Identify which cell holds the provided text, then report its [X, Y] central coordinate. 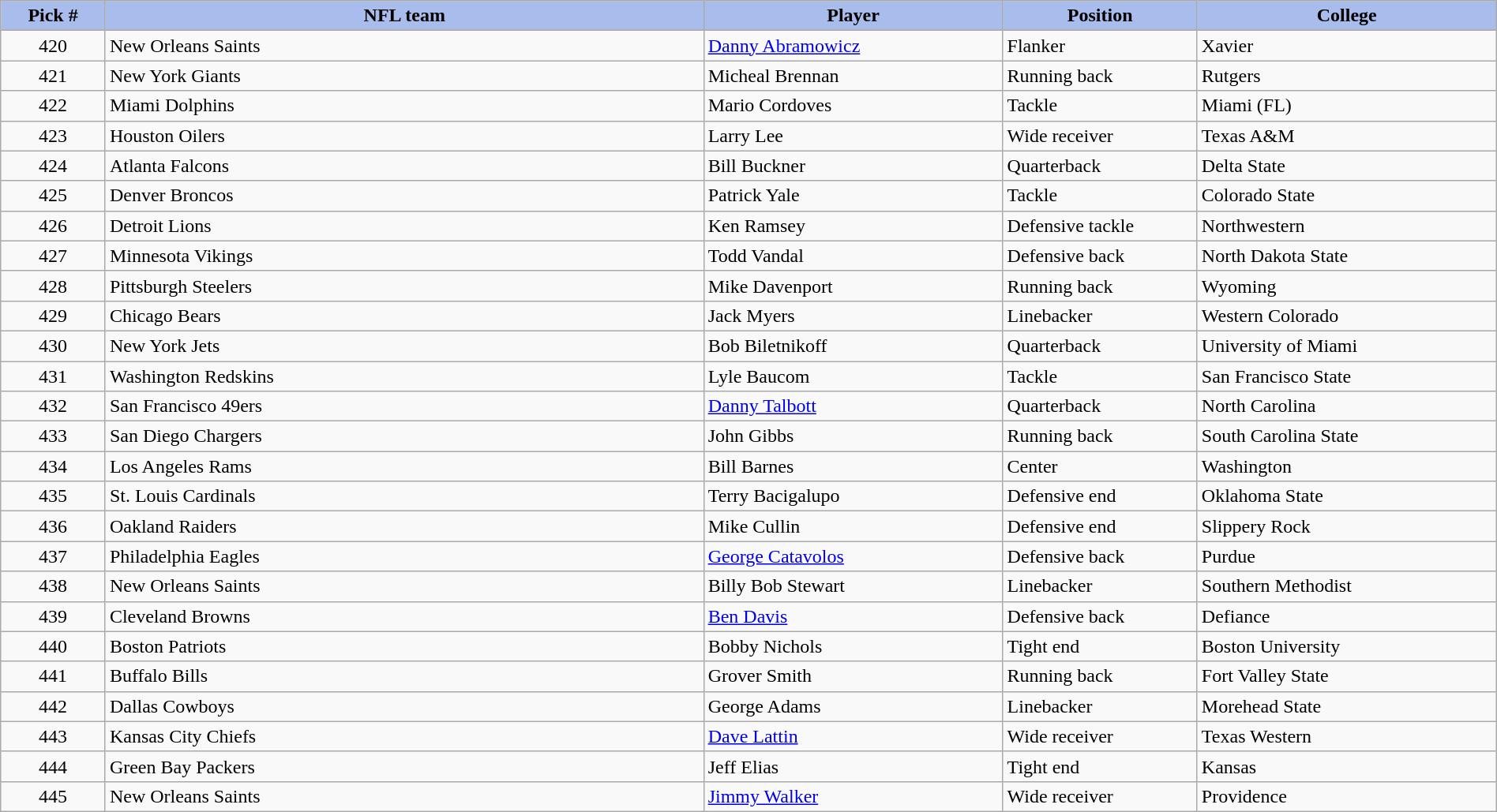
Jeff Elias [853, 766]
Denver Broncos [404, 196]
440 [54, 646]
George Catavolos [853, 556]
South Carolina State [1347, 436]
Bill Barnes [853, 466]
San Francisco 49ers [404, 406]
Washington Redskins [404, 376]
Billy Bob Stewart [853, 586]
North Dakota State [1347, 256]
Bobby Nichols [853, 646]
Larry Lee [853, 136]
421 [54, 76]
436 [54, 526]
424 [54, 166]
431 [54, 376]
Mike Cullin [853, 526]
Ben Davis [853, 616]
Texas Western [1347, 736]
Boston Patriots [404, 646]
Terry Bacigalupo [853, 496]
Miami Dolphins [404, 106]
Southern Methodist [1347, 586]
NFL team [404, 16]
Minnesota Vikings [404, 256]
Buffalo Bills [404, 676]
Bill Buckner [853, 166]
Wyoming [1347, 286]
Pick # [54, 16]
Lyle Baucom [853, 376]
428 [54, 286]
432 [54, 406]
Defiance [1347, 616]
Bob Biletnikoff [853, 346]
Oakland Raiders [404, 526]
Atlanta Falcons [404, 166]
433 [54, 436]
Delta State [1347, 166]
425 [54, 196]
Dallas Cowboys [404, 706]
New York Jets [404, 346]
Danny Abramowicz [853, 46]
Kansas City Chiefs [404, 736]
Providence [1347, 796]
Morehead State [1347, 706]
Center [1100, 466]
430 [54, 346]
439 [54, 616]
Green Bay Packers [404, 766]
445 [54, 796]
John Gibbs [853, 436]
San Francisco State [1347, 376]
420 [54, 46]
Colorado State [1347, 196]
Northwestern [1347, 226]
438 [54, 586]
442 [54, 706]
Mario Cordoves [853, 106]
New York Giants [404, 76]
429 [54, 316]
Cleveland Browns [404, 616]
Player [853, 16]
Xavier [1347, 46]
Jack Myers [853, 316]
Kansas [1347, 766]
North Carolina [1347, 406]
San Diego Chargers [404, 436]
George Adams [853, 706]
423 [54, 136]
Western Colorado [1347, 316]
Houston Oilers [404, 136]
435 [54, 496]
Chicago Bears [404, 316]
Dave Lattin [853, 736]
Slippery Rock [1347, 526]
Todd Vandal [853, 256]
Fort Valley State [1347, 676]
Pittsburgh Steelers [404, 286]
Jimmy Walker [853, 796]
College [1347, 16]
Miami (FL) [1347, 106]
St. Louis Cardinals [404, 496]
Oklahoma State [1347, 496]
Texas A&M [1347, 136]
Flanker [1100, 46]
Grover Smith [853, 676]
427 [54, 256]
Detroit Lions [404, 226]
Purdue [1347, 556]
443 [54, 736]
Philadelphia Eagles [404, 556]
University of Miami [1347, 346]
Position [1100, 16]
Micheal Brennan [853, 76]
Danny Talbott [853, 406]
444 [54, 766]
434 [54, 466]
Los Angeles Rams [404, 466]
Defensive tackle [1100, 226]
Patrick Yale [853, 196]
Mike Davenport [853, 286]
Ken Ramsey [853, 226]
441 [54, 676]
Washington [1347, 466]
422 [54, 106]
437 [54, 556]
426 [54, 226]
Rutgers [1347, 76]
Boston University [1347, 646]
